From the cell containing the given text, extract its center point as (X, Y) coordinate. 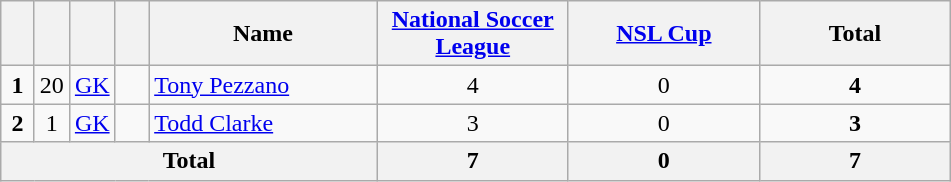
2 (18, 123)
20 (52, 85)
Todd Clarke (264, 123)
Name (264, 34)
Tony Pezzano (264, 85)
NSL Cup (664, 34)
National Soccer League (472, 34)
